Extract the (X, Y) coordinate from the center of the cell holding the provided text.  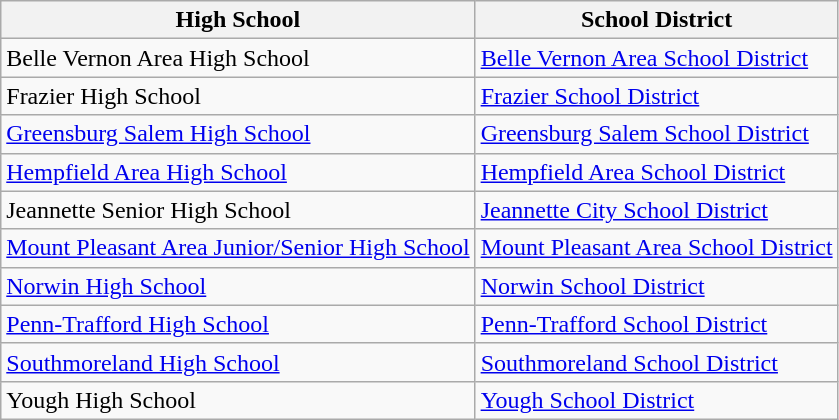
Belle Vernon Area School District (656, 58)
Penn-Trafford High School (238, 324)
Southmoreland High School (238, 362)
High School (238, 20)
Hempfield Area High School (238, 172)
Norwin School District (656, 286)
Belle Vernon Area High School (238, 58)
Yough School District (656, 400)
Yough High School (238, 400)
Hempfield Area School District (656, 172)
Frazier School District (656, 96)
Greensburg Salem School District (656, 134)
Mount Pleasant Area School District (656, 248)
Penn-Trafford School District (656, 324)
Jeannette City School District (656, 210)
Mount Pleasant Area Junior/Senior High School (238, 248)
Greensburg Salem High School (238, 134)
Jeannette Senior High School (238, 210)
Southmoreland School District (656, 362)
School District (656, 20)
Frazier High School (238, 96)
Norwin High School (238, 286)
